Find where the given text appears and provide that cell's center as (x, y) coordinate. 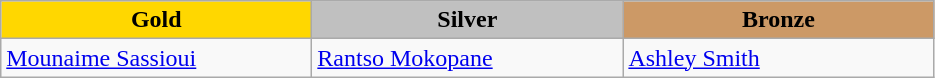
Rantso Mokopane (468, 58)
Silver (468, 20)
Bronze (778, 20)
Gold (156, 20)
Ashley Smith (778, 58)
Mounaime Sassioui (156, 58)
